Pinpoint the cell where the given text exists, returning its (X, Y) midpoint coordinate. 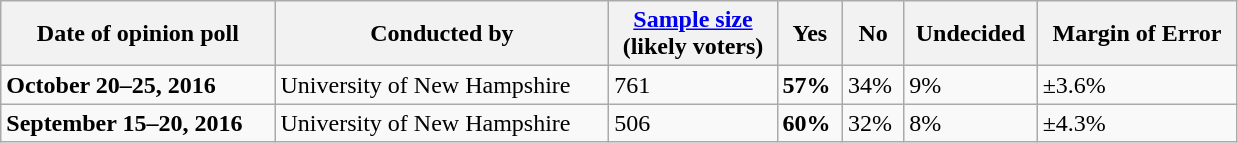
34% (874, 85)
761 (693, 85)
506 (693, 123)
October 20–25, 2016 (138, 85)
9% (971, 85)
57% (810, 85)
Undecided (971, 34)
September 15–20, 2016 (138, 123)
Conducted by (442, 34)
32% (874, 123)
60% (810, 123)
±4.3% (1137, 123)
Yes (810, 34)
Sample size(likely voters) (693, 34)
Date of opinion poll (138, 34)
8% (971, 123)
Margin of Error (1137, 34)
No (874, 34)
±3.6% (1137, 85)
